Locate the cell with the specified text and output its (X, Y) center coordinate. 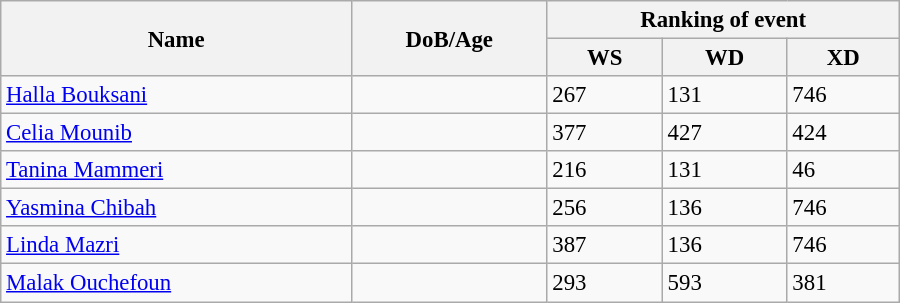
Yasmina Chibah (176, 208)
424 (843, 133)
293 (604, 283)
DoB/Age (450, 38)
216 (604, 170)
Tanina Mammeri (176, 170)
Celia Mounib (176, 133)
Malak Ouchefoun (176, 283)
593 (724, 283)
46 (843, 170)
387 (604, 245)
Linda Mazri (176, 245)
Name (176, 38)
Ranking of event (723, 20)
WD (724, 58)
XD (843, 58)
256 (604, 208)
427 (724, 133)
267 (604, 95)
Halla Bouksani (176, 95)
381 (843, 283)
377 (604, 133)
WS (604, 58)
